Provide the (x, y) coordinate of the cell's center where the given text is located.  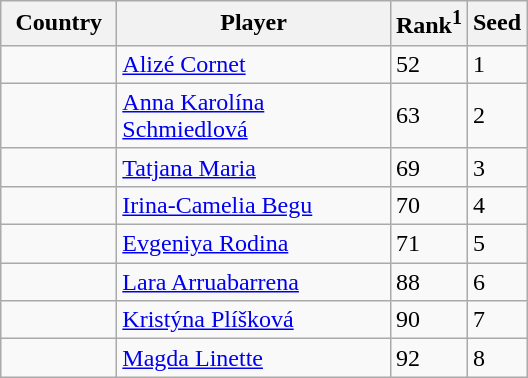
71 (428, 244)
7 (496, 320)
52 (428, 64)
1 (496, 64)
90 (428, 320)
4 (496, 205)
Country (59, 24)
Lara Arruabarrena (254, 282)
Rank1 (428, 24)
Player (254, 24)
63 (428, 116)
Evgeniya Rodina (254, 244)
Alizé Cornet (254, 64)
70 (428, 205)
3 (496, 167)
8 (496, 358)
6 (496, 282)
88 (428, 282)
Tatjana Maria (254, 167)
5 (496, 244)
2 (496, 116)
Kristýna Plíšková (254, 320)
Magda Linette (254, 358)
Seed (496, 24)
Anna Karolína Schmiedlová (254, 116)
Irina-Camelia Begu (254, 205)
69 (428, 167)
92 (428, 358)
